Provide the [X, Y] coordinate of the cell's center where the given text is located.  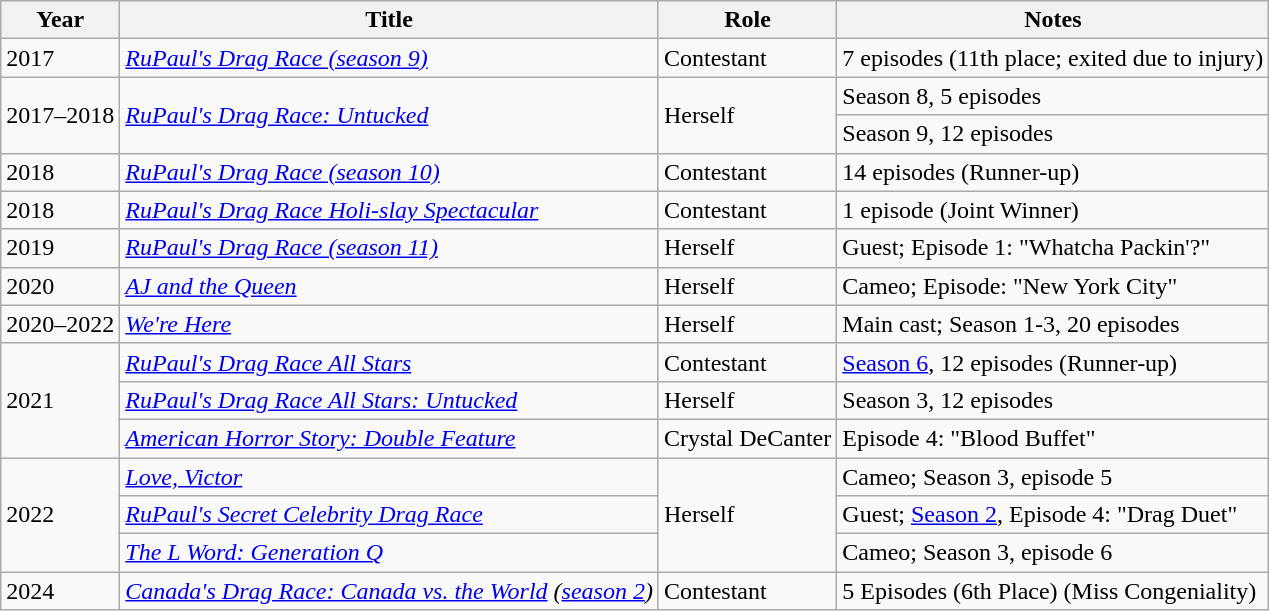
RuPaul's Drag Race All Stars: Untucked [390, 400]
Role [747, 20]
We're Here [390, 324]
Season 3, 12 episodes [1053, 400]
Season 6, 12 episodes (Runner-up) [1053, 362]
1 episode (Joint Winner) [1053, 210]
RuPaul's Drag Race (season 11) [390, 248]
RuPaul's Drag Race Holi-slay Spectacular [390, 210]
Main cast; Season 1-3, 20 episodes [1053, 324]
RuPaul's Drag Race: Untucked [390, 115]
Cameo; Season 3, episode 6 [1053, 553]
Cameo; Episode: "New York City" [1053, 286]
AJ and the Queen [390, 286]
2024 [60, 591]
Cameo; Season 3, episode 5 [1053, 477]
Season 9, 12 episodes [1053, 134]
2019 [60, 248]
7 episodes (11th place; exited due to injury) [1053, 58]
Notes [1053, 20]
2020 [60, 286]
RuPaul's Drag Race All Stars [390, 362]
Year [60, 20]
RuPaul's Drag Race (season 9) [390, 58]
2022 [60, 515]
14 episodes (Runner-up) [1053, 172]
RuPaul's Drag Race (season 10) [390, 172]
RuPaul's Secret Celebrity Drag Race [390, 515]
The L Word: Generation Q [390, 553]
American Horror Story: Double Feature [390, 438]
2017–2018 [60, 115]
5 Episodes (6th Place) (Miss Congeniality) [1053, 591]
Love, Victor [390, 477]
Title [390, 20]
Guest; Season 2, Episode 4: "Drag Duet" [1053, 515]
Guest; Episode 1: "Whatcha Packin'?" [1053, 248]
2021 [60, 400]
Crystal DeCanter [747, 438]
Episode 4: "Blood Buffet" [1053, 438]
Canada's Drag Race: Canada vs. the World (season 2) [390, 591]
2020–2022 [60, 324]
Season 8, 5 episodes [1053, 96]
2017 [60, 58]
